Scan for the cell matching the given text and deliver its (x, y) coordinate at center. 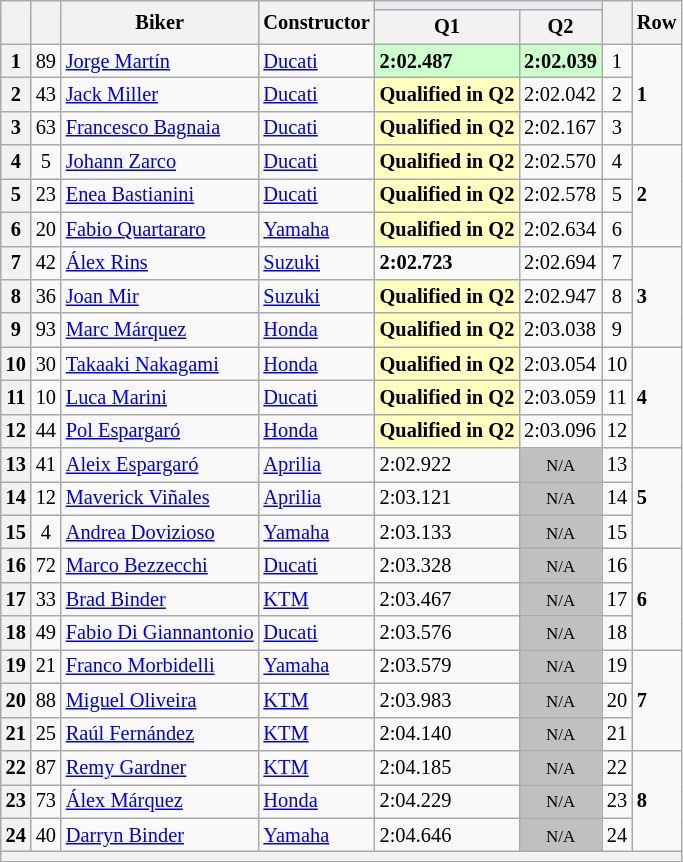
2:03.133 (447, 532)
89 (46, 61)
2:02.694 (560, 263)
Row (656, 22)
2:02.167 (560, 128)
72 (46, 565)
Álex Márquez (160, 801)
2:03.467 (447, 599)
Jack Miller (160, 94)
Marc Márquez (160, 330)
25 (46, 734)
2:03.983 (447, 700)
Miguel Oliveira (160, 700)
Fabio Di Giannantonio (160, 633)
Aleix Espargaró (160, 465)
2:02.922 (447, 465)
2:02.042 (560, 94)
63 (46, 128)
Enea Bastianini (160, 195)
Andrea Dovizioso (160, 532)
Joan Mir (160, 296)
Darryn Binder (160, 835)
Maverick Viñales (160, 498)
Takaaki Nakagami (160, 364)
Q2 (560, 27)
2:02.487 (447, 61)
Fabio Quartararo (160, 229)
2:03.038 (560, 330)
2:04.646 (447, 835)
2:02.634 (560, 229)
2:03.579 (447, 666)
2:02.947 (560, 296)
2:03.096 (560, 431)
41 (46, 465)
2:04.229 (447, 801)
Remy Gardner (160, 767)
Álex Rins (160, 263)
Johann Zarco (160, 162)
44 (46, 431)
40 (46, 835)
2:03.328 (447, 565)
2:02.039 (560, 61)
73 (46, 801)
49 (46, 633)
2:02.570 (560, 162)
33 (46, 599)
Raúl Fernández (160, 734)
2:03.059 (560, 397)
2:03.054 (560, 364)
Franco Morbidelli (160, 666)
93 (46, 330)
Q1 (447, 27)
2:02.578 (560, 195)
87 (46, 767)
43 (46, 94)
42 (46, 263)
Marco Bezzecchi (160, 565)
2:03.576 (447, 633)
Francesco Bagnaia (160, 128)
Pol Espargaró (160, 431)
Brad Binder (160, 599)
2:04.140 (447, 734)
Luca Marini (160, 397)
88 (46, 700)
2:02.723 (447, 263)
2:03.121 (447, 498)
Constructor (317, 22)
36 (46, 296)
Biker (160, 22)
30 (46, 364)
2:04.185 (447, 767)
Jorge Martín (160, 61)
